Capture the cell that displays the provided text and extract its [X, Y] central coordinate. 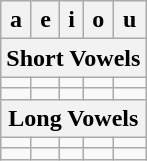
i [72, 20]
a [16, 20]
o [98, 20]
Short Vowels [74, 58]
u [130, 20]
Long Vowels [74, 118]
e [46, 20]
